Determine the (X, Y) coordinate at the center of the cell enclosing the given text.  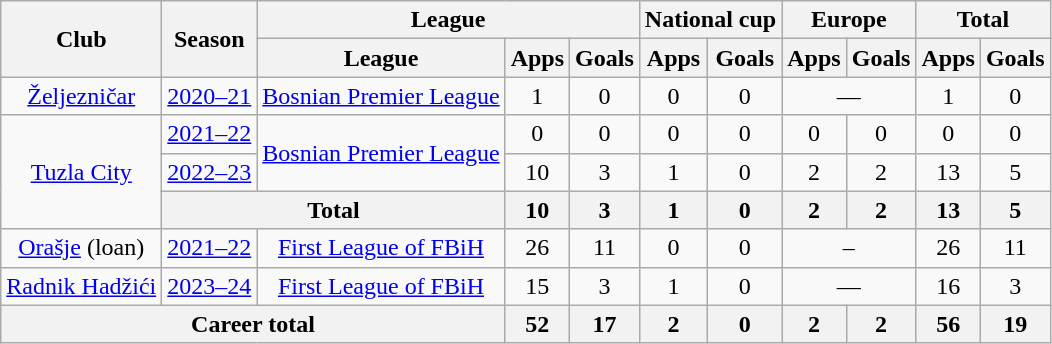
Radnik Hadžići (82, 286)
Željezničar (82, 96)
National cup (710, 20)
Tuzla City (82, 172)
Europe (849, 20)
Season (210, 39)
2020–21 (210, 96)
Orašje (loan) (82, 248)
15 (537, 286)
2023–24 (210, 286)
17 (605, 324)
16 (948, 286)
52 (537, 324)
Club (82, 39)
– (849, 248)
2022–23 (210, 172)
56 (948, 324)
Career total (253, 324)
19 (1015, 324)
